Provide the (X, Y) coordinate of the cell's center where the given text is located.  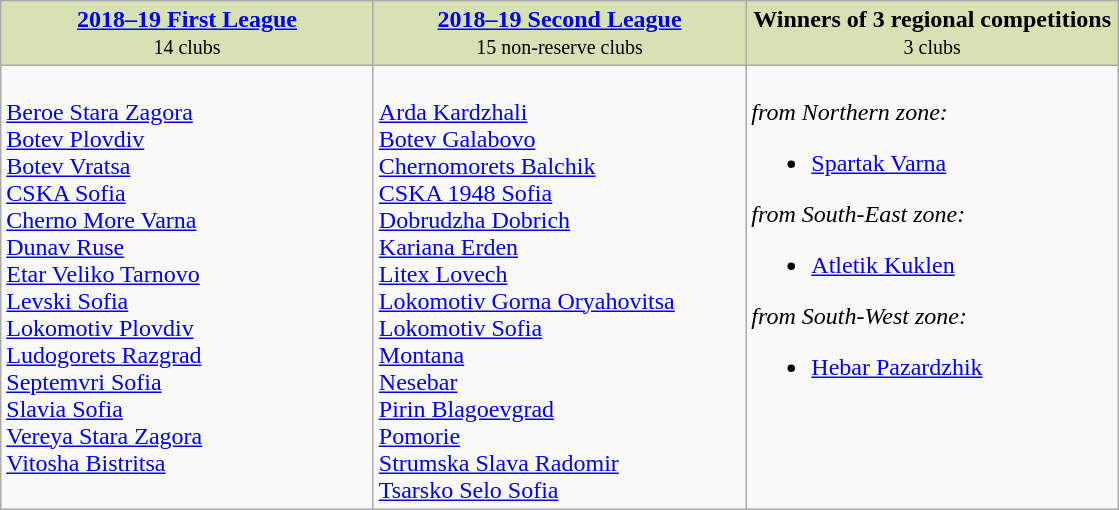
Winners of 3 regional competitions3 clubs (932, 34)
2018–19 First League14 clubs (188, 34)
from Northern zone:Spartak Varnafrom South-East zone:Atletik Kuklenfrom South-West zone:Hebar Pazardzhik (932, 288)
2018–19 Second League15 non-reserve clubs (560, 34)
